Determine the [x, y] coordinate at the center of the cell enclosing the given text.  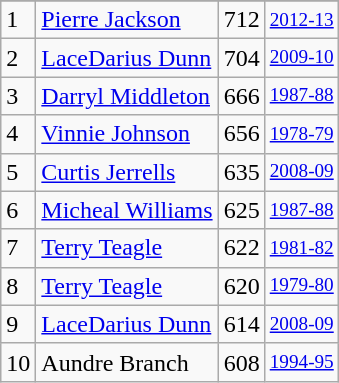
656 [242, 134]
7 [18, 248]
625 [242, 210]
704 [242, 58]
1994-95 [302, 362]
614 [242, 324]
10 [18, 362]
1981-82 [302, 248]
Micheal Williams [127, 210]
608 [242, 362]
712 [242, 20]
Vinnie Johnson [127, 134]
620 [242, 286]
1978-79 [302, 134]
6 [18, 210]
9 [18, 324]
Curtis Jerrells [127, 172]
Pierre Jackson [127, 20]
Darryl Middleton [127, 96]
5 [18, 172]
622 [242, 248]
1979-80 [302, 286]
4 [18, 134]
1 [18, 20]
Aundre Branch [127, 362]
2 [18, 58]
3 [18, 96]
2009-10 [302, 58]
2012-13 [302, 20]
8 [18, 286]
635 [242, 172]
666 [242, 96]
